Extract the [X, Y] coordinate from the center of the cell holding the provided text.  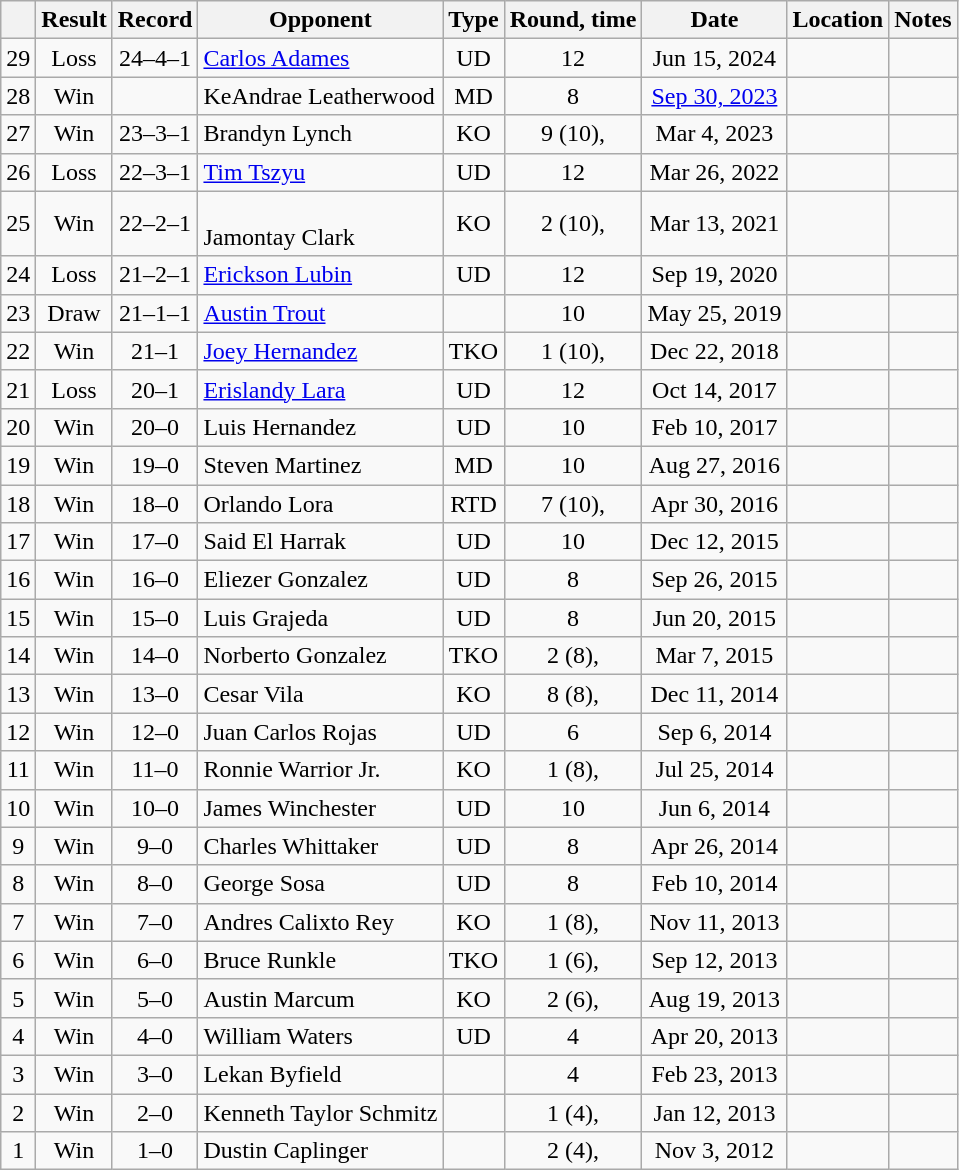
Jun 20, 2015 [714, 618]
Tim Tszyu [320, 172]
12–0 [155, 732]
Charles Whittaker [320, 846]
Dec 12, 2015 [714, 542]
13–0 [155, 694]
Carlos Adames [320, 58]
7 [18, 922]
Norberto Gonzalez [320, 656]
25 [18, 224]
21–2–1 [155, 275]
Austin Marcum [320, 998]
20–0 [155, 427]
2–0 [155, 1113]
Luis Hernandez [320, 427]
Mar 4, 2023 [714, 134]
Orlando Lora [320, 503]
1 (6), [573, 960]
4–0 [155, 1036]
2 (4), [573, 1151]
1 (4), [573, 1113]
Type [474, 20]
Ronnie Warrior Jr. [320, 770]
Opponent [320, 20]
Location [838, 20]
2 (10), [573, 224]
Sep 12, 2013 [714, 960]
Aug 27, 2016 [714, 465]
KeAndrae Leatherwood [320, 96]
Brandyn Lynch [320, 134]
Feb 10, 2014 [714, 884]
22–3–1 [155, 172]
24 [18, 275]
Lekan Byfield [320, 1074]
2 (8), [573, 656]
Mar 7, 2015 [714, 656]
Bruce Runkle [320, 960]
James Winchester [320, 808]
18–0 [155, 503]
21–1–1 [155, 313]
Sep 19, 2020 [714, 275]
Jun 15, 2024 [714, 58]
16 [18, 580]
21 [18, 389]
8–0 [155, 884]
2 (6), [573, 998]
11–0 [155, 770]
Joey Hernandez [320, 351]
20 [18, 427]
Sep 30, 2023 [714, 96]
11 [18, 770]
7–0 [155, 922]
Jul 25, 2014 [714, 770]
Jamontay Clark [320, 224]
Apr 30, 2016 [714, 503]
29 [18, 58]
Juan Carlos Rojas [320, 732]
9 [18, 846]
1–0 [155, 1151]
5 [18, 998]
21–1 [155, 351]
14–0 [155, 656]
Cesar Vila [320, 694]
Date [714, 20]
Said El Harrak [320, 542]
7 (10), [573, 503]
13 [18, 694]
28 [18, 96]
Steven Martinez [320, 465]
2 [18, 1113]
Oct 14, 2017 [714, 389]
Mar 26, 2022 [714, 172]
May 25, 2019 [714, 313]
Apr 26, 2014 [714, 846]
1 [18, 1151]
9–0 [155, 846]
22–2–1 [155, 224]
Dec 11, 2014 [714, 694]
Erickson Lubin [320, 275]
17–0 [155, 542]
3 [18, 1074]
5–0 [155, 998]
Dustin Caplinger [320, 1151]
10–0 [155, 808]
9 (10), [573, 134]
Andres Calixto Rey [320, 922]
23 [18, 313]
15 [18, 618]
Jan 12, 2013 [714, 1113]
8 (8), [573, 694]
Kenneth Taylor Schmitz [320, 1113]
Feb 23, 2013 [714, 1074]
15–0 [155, 618]
23–3–1 [155, 134]
Record [155, 20]
18 [18, 503]
Nov 11, 2013 [714, 922]
19 [18, 465]
George Sosa [320, 884]
Notes [923, 20]
14 [18, 656]
Dec 22, 2018 [714, 351]
17 [18, 542]
24–4–1 [155, 58]
6–0 [155, 960]
22 [18, 351]
1 (10), [573, 351]
27 [18, 134]
Feb 10, 2017 [714, 427]
Sep 26, 2015 [714, 580]
20–1 [155, 389]
Jun 6, 2014 [714, 808]
Draw [74, 313]
Erislandy Lara [320, 389]
Sep 6, 2014 [714, 732]
RTD [474, 503]
Eliezer Gonzalez [320, 580]
26 [18, 172]
William Waters [320, 1036]
Round, time [573, 20]
16–0 [155, 580]
Austin Trout [320, 313]
19–0 [155, 465]
Apr 20, 2013 [714, 1036]
Luis Grajeda [320, 618]
Result [74, 20]
Aug 19, 2013 [714, 998]
Mar 13, 2021 [714, 224]
Nov 3, 2012 [714, 1151]
3–0 [155, 1074]
